Find where the given text appears and provide that cell's center as [X, Y] coordinate. 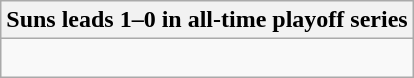
Suns leads 1–0 in all-time playoff series [207, 20]
